Scan for the cell matching the given text and deliver its (X, Y) coordinate at center. 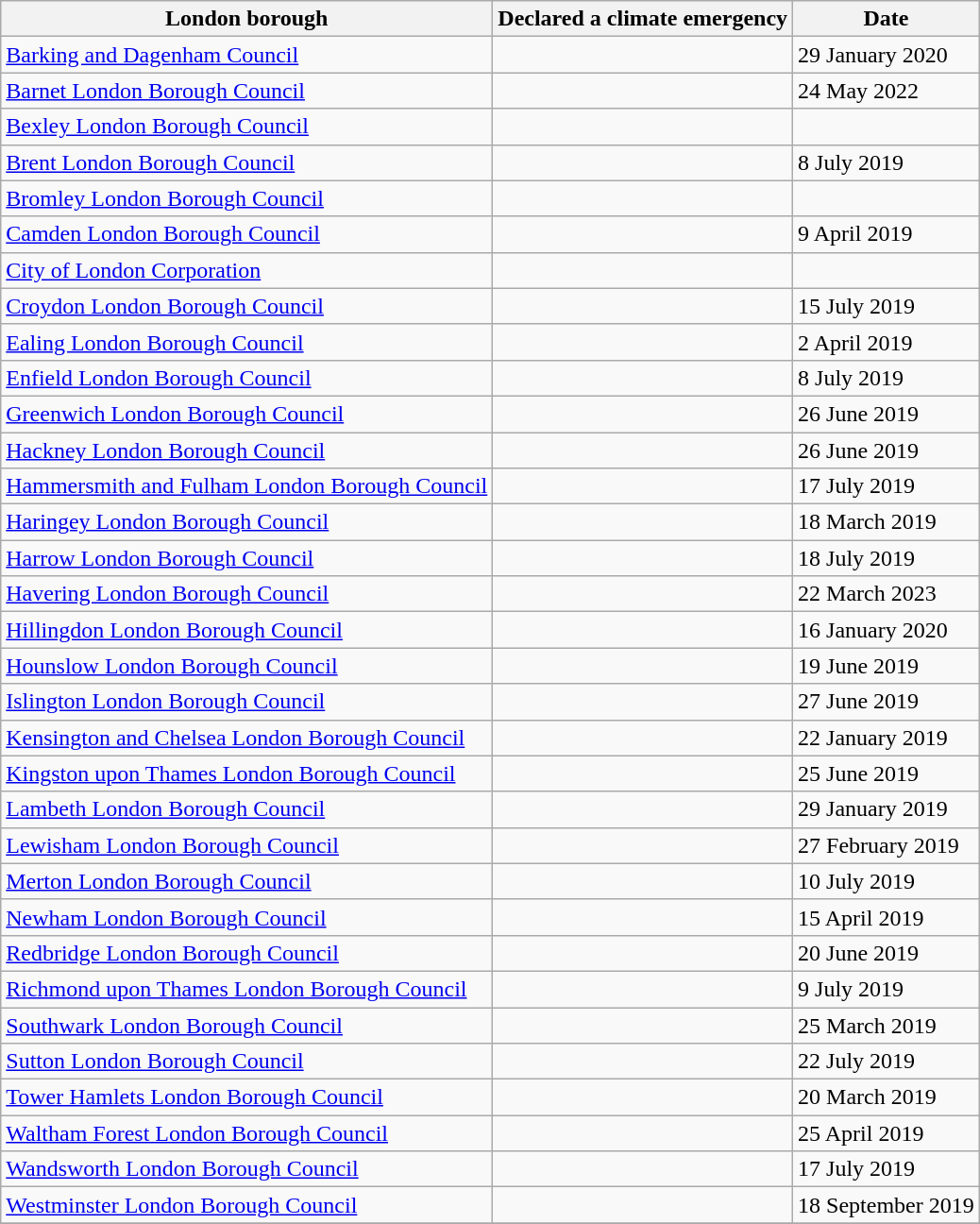
Hounslow London Borough Council (247, 666)
9 April 2019 (887, 234)
Hammersmith and Fulham London Borough Council (247, 486)
Ealing London Borough Council (247, 342)
Tower Hamlets London Borough Council (247, 1097)
Harrow London Borough Council (247, 558)
Lambeth London Borough Council (247, 809)
London borough (247, 19)
20 March 2019 (887, 1097)
Westminster London Borough Council (247, 1205)
Sutton London Borough Council (247, 1062)
Wandsworth London Borough Council (247, 1169)
Camden London Borough Council (247, 234)
Hackney London Borough Council (247, 450)
Merton London Borough Council (247, 881)
27 February 2019 (887, 845)
18 July 2019 (887, 558)
22 March 2023 (887, 594)
Redbridge London Borough Council (247, 953)
22 July 2019 (887, 1062)
Bromley London Borough Council (247, 198)
Enfield London Borough Council (247, 378)
15 April 2019 (887, 917)
25 June 2019 (887, 773)
25 April 2019 (887, 1133)
City of London Corporation (247, 270)
27 June 2019 (887, 702)
Date (887, 19)
Bexley London Borough Council (247, 127)
2 April 2019 (887, 342)
Havering London Borough Council (247, 594)
Hillingdon London Borough Council (247, 630)
Haringey London Borough Council (247, 522)
Lewisham London Borough Council (247, 845)
Declared a climate emergency (643, 19)
Richmond upon Thames London Borough Council (247, 989)
9 July 2019 (887, 989)
Barking and Dagenham Council (247, 55)
22 January 2019 (887, 738)
19 June 2019 (887, 666)
18 March 2019 (887, 522)
Islington London Borough Council (247, 702)
Brent London Borough Council (247, 162)
16 January 2020 (887, 630)
Barnet London Borough Council (247, 91)
29 January 2020 (887, 55)
15 July 2019 (887, 306)
10 July 2019 (887, 881)
29 January 2019 (887, 809)
20 June 2019 (887, 953)
Greenwich London Borough Council (247, 414)
24 May 2022 (887, 91)
Southwark London Borough Council (247, 1025)
Kensington and Chelsea London Borough Council (247, 738)
Kingston upon Thames London Borough Council (247, 773)
Waltham Forest London Borough Council (247, 1133)
Croydon London Borough Council (247, 306)
18 September 2019 (887, 1205)
25 March 2019 (887, 1025)
Newham London Borough Council (247, 917)
